Find where the given text appears and provide that cell's center as (X, Y) coordinate. 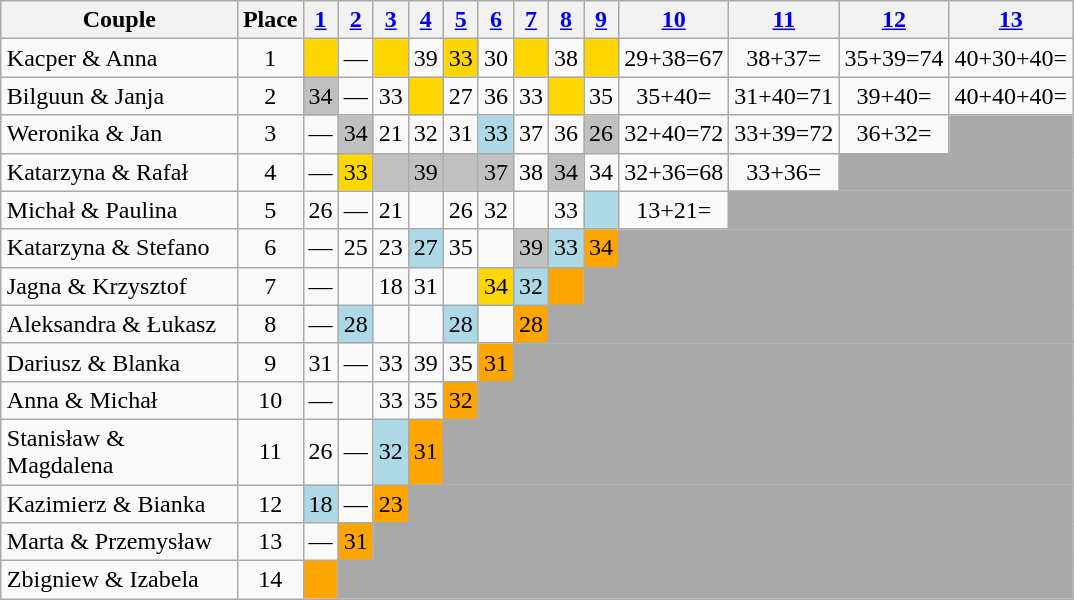
40+30+40= (1011, 58)
30 (496, 58)
Weronika & Jan (119, 134)
32+40=72 (674, 134)
40+40+40= (1011, 96)
Anna & Michał (119, 400)
36+32= (894, 134)
Katarzyna & Stefano (119, 248)
33+36= (784, 172)
35+39=74 (894, 58)
31+40=71 (784, 96)
Aleksandra & Łukasz (119, 324)
25 (356, 248)
13+21= (674, 210)
Katarzyna & Rafał (119, 172)
Zbigniew & Izabela (119, 580)
Bilguun & Janja (119, 96)
39+40= (894, 96)
Jagna & Krzysztof (119, 286)
29+38=67 (674, 58)
Stanisław & Magdalena (119, 452)
32+36=68 (674, 172)
Marta & Przemysław (119, 542)
Dariusz & Blanka (119, 362)
Kazimierz & Bianka (119, 503)
33+39=72 (784, 134)
Michał & Paulina (119, 210)
Kacper & Anna (119, 58)
Place (270, 20)
14 (270, 580)
35+40= (674, 96)
Couple (119, 20)
38+37= (784, 58)
